Output the (x, y) coordinate of the center of the cell containing the given text.  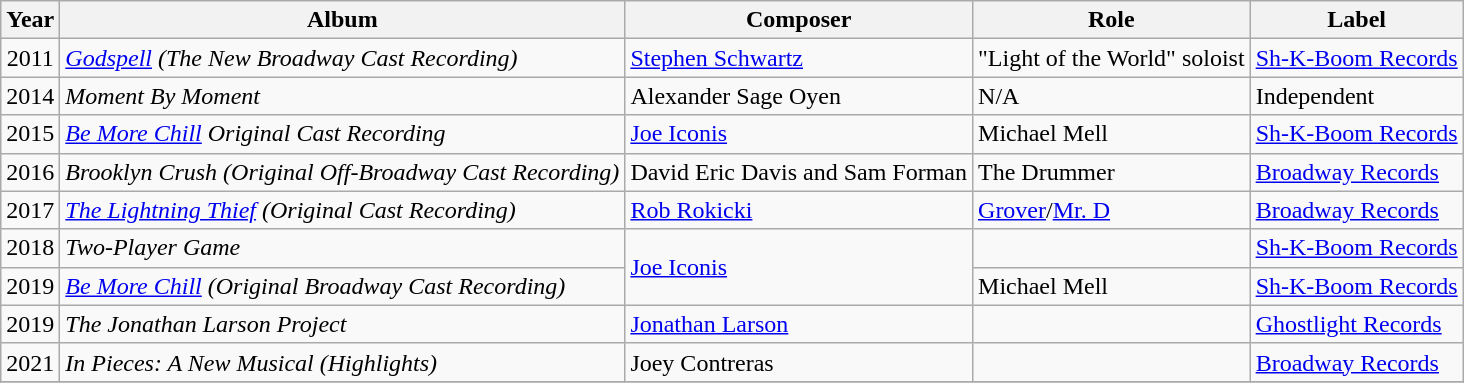
2017 (30, 210)
2014 (30, 96)
Rob Rokicki (799, 210)
2021 (30, 362)
"Light of the World" soloist (1112, 58)
2015 (30, 134)
Album (342, 20)
Alexander Sage Oyen (799, 96)
Two-Player Game (342, 248)
Moment By Moment (342, 96)
David Eric Davis and Sam Forman (799, 172)
Be More Chill Original Cast Recording (342, 134)
Brooklyn Crush (Original Off-Broadway Cast Recording) (342, 172)
2011 (30, 58)
Ghostlight Records (1356, 324)
Jonathan Larson (799, 324)
Composer (799, 20)
Label (1356, 20)
Year (30, 20)
The Lightning Thief (Original Cast Recording) (342, 210)
Joey Contreras (799, 362)
The Jonathan Larson Project (342, 324)
Role (1112, 20)
N/A (1112, 96)
Godspell (The New Broadway Cast Recording) (342, 58)
The Drummer (1112, 172)
Stephen Schwartz (799, 58)
2016 (30, 172)
2018 (30, 248)
In Pieces: A New Musical (Highlights) (342, 362)
Be More Chill (Original Broadway Cast Recording) (342, 286)
Grover/Mr. D (1112, 210)
Independent (1356, 96)
